Provide the (x, y) coordinate of the cell's center where the given text is located.  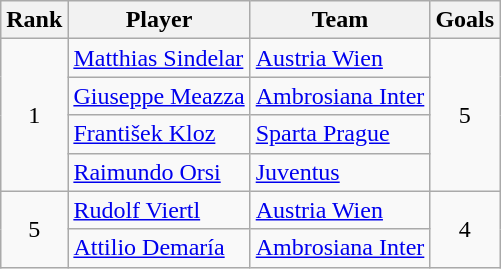
Team (340, 20)
Player (159, 20)
Goals (465, 20)
Raimundo Orsi (159, 172)
Sparta Prague (340, 134)
Matthias Sindelar (159, 58)
Juventus (340, 172)
1 (34, 115)
František Kloz (159, 134)
Rank (34, 20)
Giuseppe Meazza (159, 96)
4 (465, 229)
Rudolf Viertl (159, 210)
Attilio Demaría (159, 248)
